Scan for the cell matching the given text and deliver its [X, Y] coordinate at center. 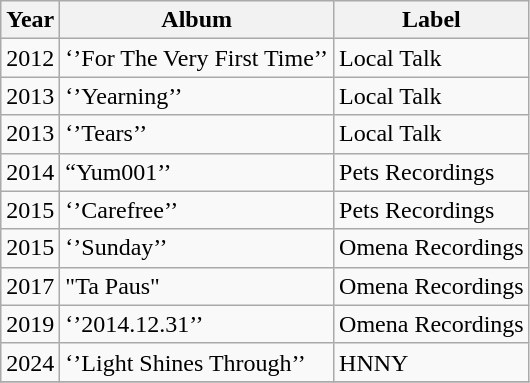
HNNY [432, 362]
2019 [30, 324]
‘’Sunday’’ [197, 248]
‘’Yearning’’ [197, 96]
2017 [30, 286]
2014 [30, 172]
‘’2014.12.31’’ [197, 324]
2012 [30, 58]
Album [197, 20]
“Yum001’’ [197, 172]
‘’Tears’’ [197, 134]
Year [30, 20]
‘’For The Very First Time’’ [197, 58]
‘’Light Shines Through’’ [197, 362]
2024 [30, 362]
Label [432, 20]
"Ta Paus" [197, 286]
‘’Carefree’’ [197, 210]
